Capture the cell that displays the provided text and extract its [X, Y] central coordinate. 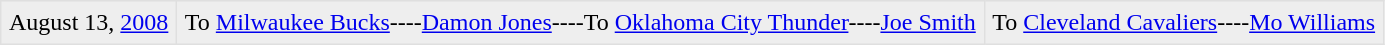
To Milwaukee Bucks----Damon Jones----To Oklahoma City Thunder----Joe Smith [580, 23]
To Cleveland Cavaliers----Mo Williams [1184, 23]
August 13, 2008 [89, 23]
